Scan for the cell matching the given text and deliver its [x, y] coordinate at center. 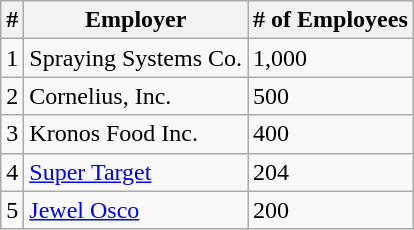
Spraying Systems Co. [136, 58]
Super Target [136, 172]
2 [12, 96]
400 [331, 134]
204 [331, 172]
# of Employees [331, 20]
Cornelius, Inc. [136, 96]
1 [12, 58]
# [12, 20]
500 [331, 96]
Jewel Osco [136, 210]
4 [12, 172]
200 [331, 210]
Kronos Food Inc. [136, 134]
Employer [136, 20]
1,000 [331, 58]
3 [12, 134]
5 [12, 210]
